Return the (x, y) coordinate for the center point of the cell that contains the specified text.  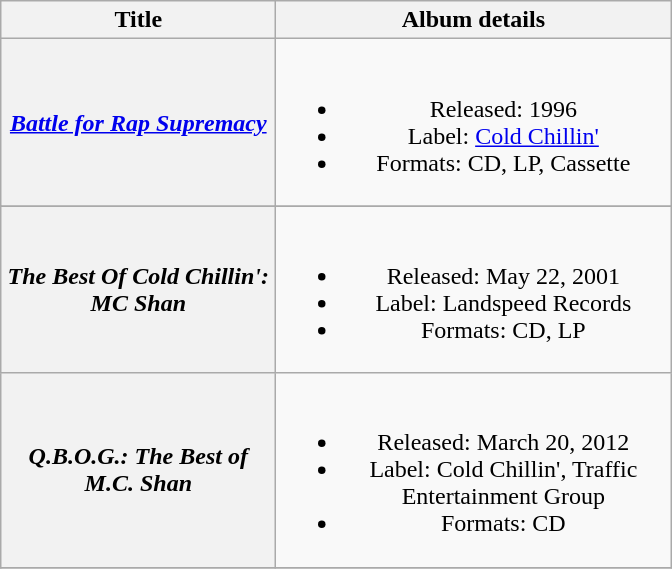
The Best Of Cold Chillin': MC Shan (138, 290)
Title (138, 20)
Released: March 20, 2012Label: Cold Chillin', Traffic Entertainment GroupFormats: CD (474, 470)
Battle for Rap Supremacy (138, 122)
Released: 1996Label: Cold Chillin'Formats: CD, LP, Cassette (474, 122)
Q.B.O.G.: The Best of M.C. Shan (138, 470)
Released: May 22, 2001Label: Landspeed RecordsFormats: CD, LP (474, 290)
Album details (474, 20)
